Return the [x, y] coordinate for the center point of the cell that contains the specified text.  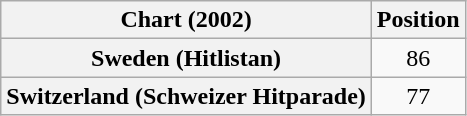
Position [418, 20]
Chart (2002) [186, 20]
86 [418, 58]
77 [418, 96]
Switzerland (Schweizer Hitparade) [186, 96]
Sweden (Hitlistan) [186, 58]
